Return the [x, y] coordinate for the center point of the cell that contains the specified text.  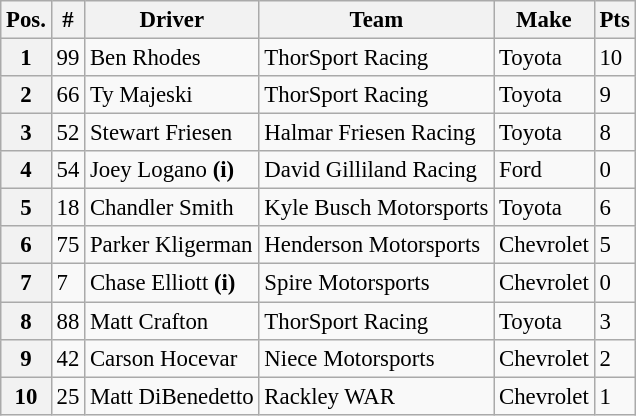
99 [68, 58]
Team [376, 20]
Ford [544, 170]
Carson Hocevar [172, 358]
Pts [614, 20]
Kyle Busch Motorsports [376, 208]
4 [26, 170]
Matt Crafton [172, 321]
Henderson Motorsports [376, 245]
Pos. [26, 20]
Parker Kligerman [172, 245]
88 [68, 321]
52 [68, 133]
42 [68, 358]
Matt DiBenedetto [172, 396]
75 [68, 245]
Ben Rhodes [172, 58]
Ty Majeski [172, 95]
Joey Logano (i) [172, 170]
Stewart Friesen [172, 133]
Halmar Friesen Racing [376, 133]
Spire Motorsports [376, 283]
Make [544, 20]
Niece Motorsports [376, 358]
Chase Elliott (i) [172, 283]
Driver [172, 20]
25 [68, 396]
66 [68, 95]
David Gilliland Racing [376, 170]
# [68, 20]
Chandler Smith [172, 208]
18 [68, 208]
54 [68, 170]
Rackley WAR [376, 396]
